Scan for the cell matching the given text and deliver its [X, Y] coordinate at center. 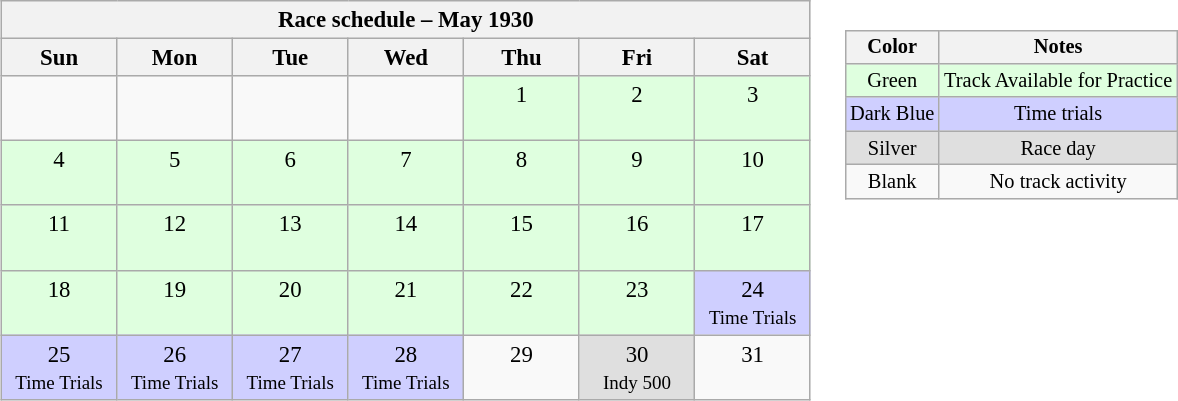
13 [290, 238]
12 [175, 238]
15 [522, 238]
28Time Trials [406, 368]
26Time Trials [175, 368]
23 [637, 302]
17 [753, 238]
Dark Blue [892, 114]
2 [637, 108]
19 [175, 302]
16 [637, 238]
25Time Trials [59, 368]
29 [522, 368]
Race day [1058, 148]
9 [637, 174]
5 [175, 174]
Track Available for Practice [1058, 81]
Blank [892, 182]
Sun [59, 58]
Thu [522, 58]
27Time Trials [290, 368]
7 [406, 174]
8 [522, 174]
Color [892, 47]
1 [522, 108]
14 [406, 238]
10 [753, 174]
11 [59, 238]
Tue [290, 58]
31 [753, 368]
Time trials [1058, 114]
Mon [175, 58]
30Indy 500 [637, 368]
Green [892, 81]
24Time Trials [753, 302]
21 [406, 302]
4 [59, 174]
20 [290, 302]
Fri [637, 58]
18 [59, 302]
22 [522, 302]
Race schedule – May 1930 [406, 20]
Sat [753, 58]
Wed [406, 58]
6 [290, 174]
3 [753, 108]
No track activity [1058, 182]
Silver [892, 148]
Notes [1058, 47]
